Output the [X, Y] coordinate of the center of the cell containing the given text.  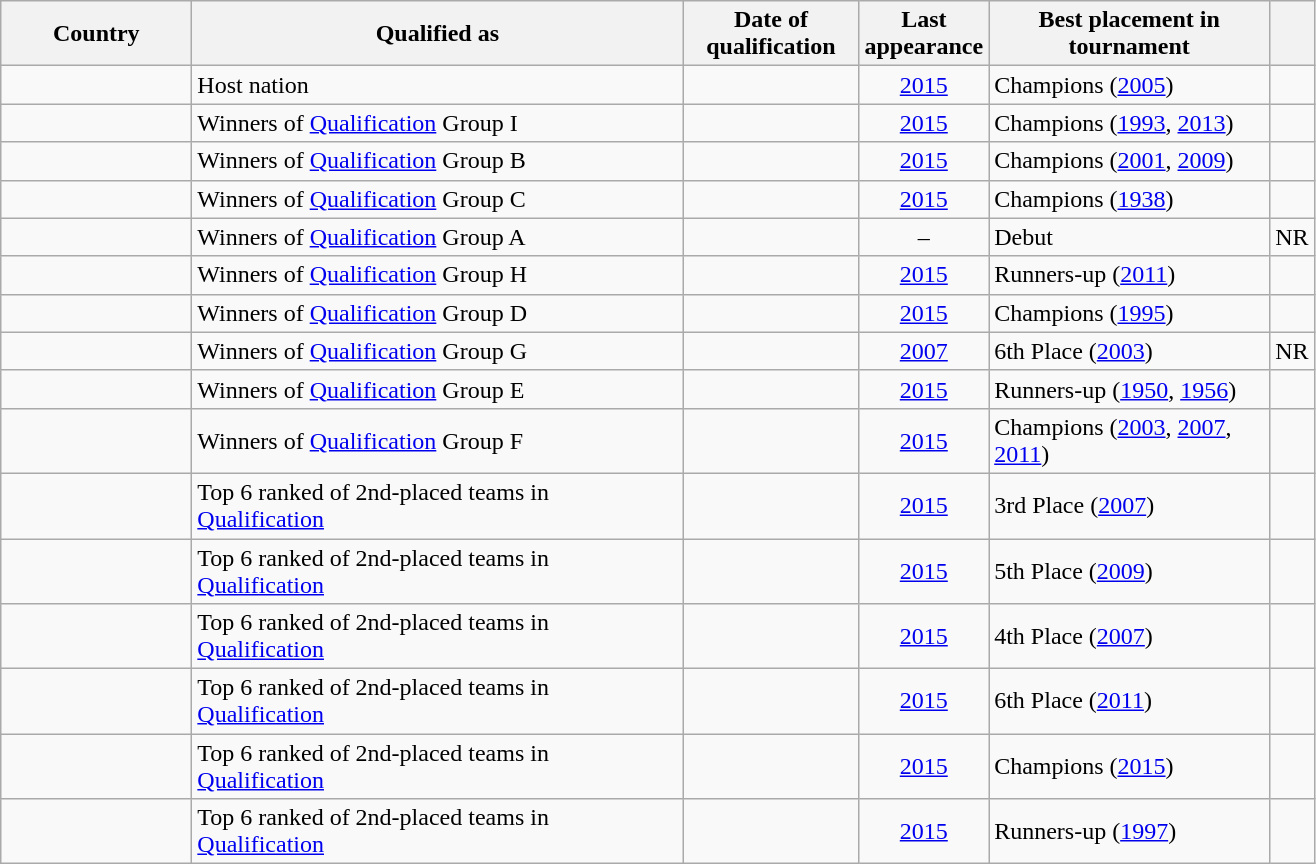
Winners of Qualification Group D [438, 313]
4th Place (2007) [1130, 636]
5th Place (2009) [1130, 570]
Country [96, 34]
Winners of Qualification Group G [438, 351]
– [924, 237]
3rd Place (2007) [1130, 506]
Host nation [438, 85]
Runners-up (1997) [1130, 832]
6th Place (2003) [1130, 351]
Champions (1993, 2013) [1130, 123]
Date of qualification [771, 34]
Best placement in tournament [1130, 34]
Winners of Qualification Group A [438, 237]
Champions (1938) [1130, 199]
Champions (2001, 2009) [1130, 161]
Runners-up (1950, 1956) [1130, 389]
Champions (2015) [1130, 766]
Champions (2003, 2007, 2011) [1130, 440]
Champions (1995) [1130, 313]
Winners of Qualification Group C [438, 199]
Winners of Qualification Group E [438, 389]
6th Place (2011) [1130, 702]
Winners of Qualification Group B [438, 161]
Qualified as [438, 34]
Last appearance [924, 34]
Winners of Qualification Group F [438, 440]
Champions (2005) [1130, 85]
2007 [924, 351]
Debut [1130, 237]
Winners of Qualification Group H [438, 275]
Winners of Qualification Group I [438, 123]
Runners-up (2011) [1130, 275]
